Scan for the cell matching the given text and deliver its (X, Y) coordinate at center. 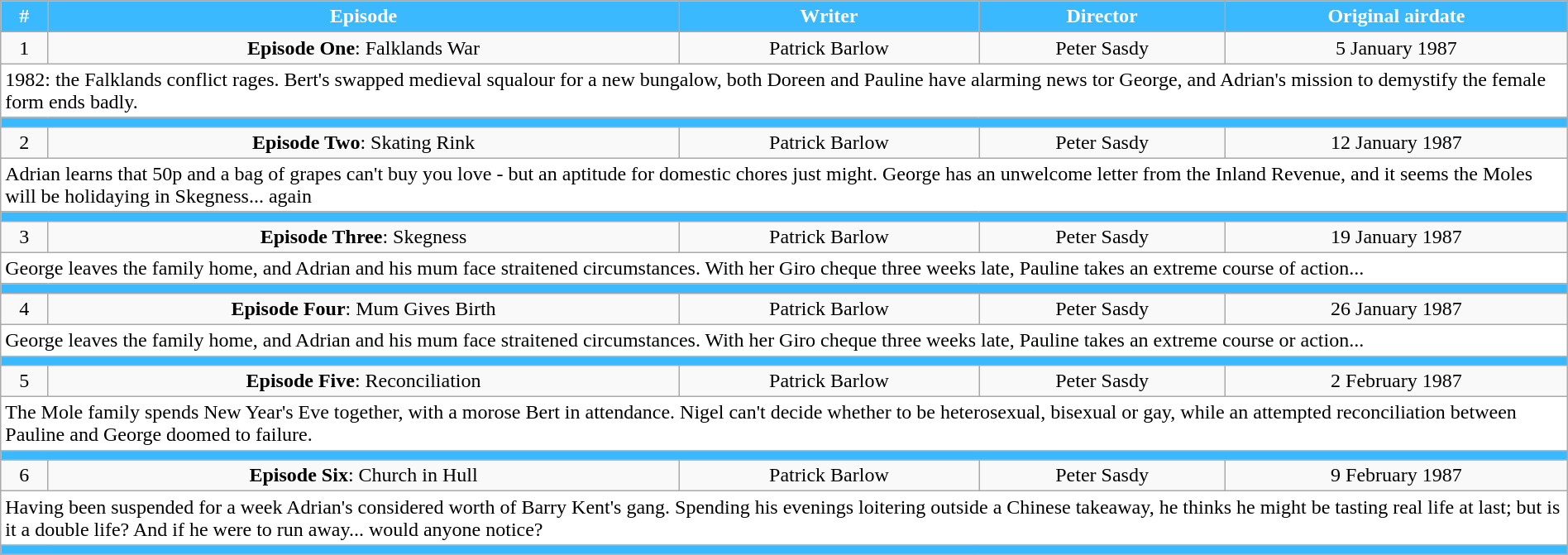
Original airdate (1397, 17)
3 (25, 237)
# (25, 17)
Episode Three: Skegness (364, 237)
26 January 1987 (1397, 309)
12 January 1987 (1397, 142)
4 (25, 309)
Episode Two: Skating Rink (364, 142)
1 (25, 48)
Episode Six: Church in Hull (364, 476)
Episode Five: Reconciliation (364, 381)
9 February 1987 (1397, 476)
19 January 1987 (1397, 237)
Writer (829, 17)
Episode One: Falklands War (364, 48)
2 February 1987 (1397, 381)
Director (1102, 17)
5 (25, 381)
6 (25, 476)
Episode (364, 17)
2 (25, 142)
Episode Four: Mum Gives Birth (364, 309)
5 January 1987 (1397, 48)
